Output the [X, Y] coordinate of the center of the cell containing the given text.  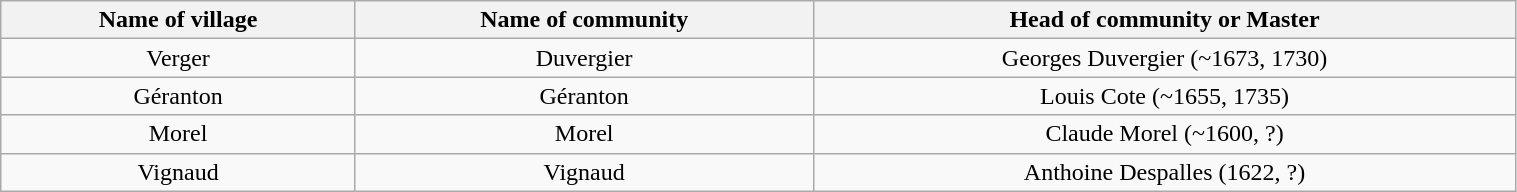
Claude Morel (~1600, ?) [1164, 134]
Name of community [584, 20]
Duvergier [584, 58]
Head of community or Master [1164, 20]
Georges Duvergier (~1673, 1730) [1164, 58]
Name of village [178, 20]
Anthoine Despalles (1622, ?) [1164, 172]
Louis Cote (~1655, 1735) [1164, 96]
Verger [178, 58]
